Search for the cell housing the specified text and yield its [X, Y] center coordinate. 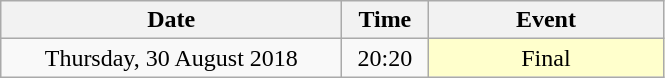
Thursday, 30 August 2018 [172, 58]
20:20 [385, 58]
Time [385, 20]
Final [546, 58]
Date [172, 20]
Event [546, 20]
